Search for the cell housing the specified text and yield its (X, Y) center coordinate. 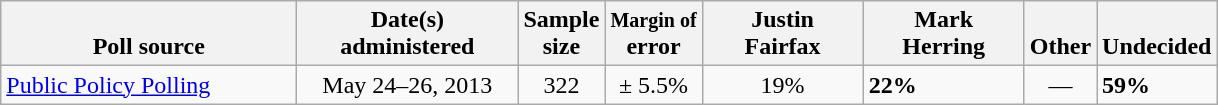
Poll source (149, 34)
Samplesize (562, 34)
322 (562, 85)
Public Policy Polling (149, 85)
Undecided (1157, 34)
22% (944, 85)
Other (1060, 34)
Date(s)administered (408, 34)
MarkHerring (944, 34)
19% (782, 85)
— (1060, 85)
May 24–26, 2013 (408, 85)
59% (1157, 85)
± 5.5% (654, 85)
JustinFairfax (782, 34)
Margin oferror (654, 34)
